Output the [X, Y] coordinate of the center of the cell containing the given text.  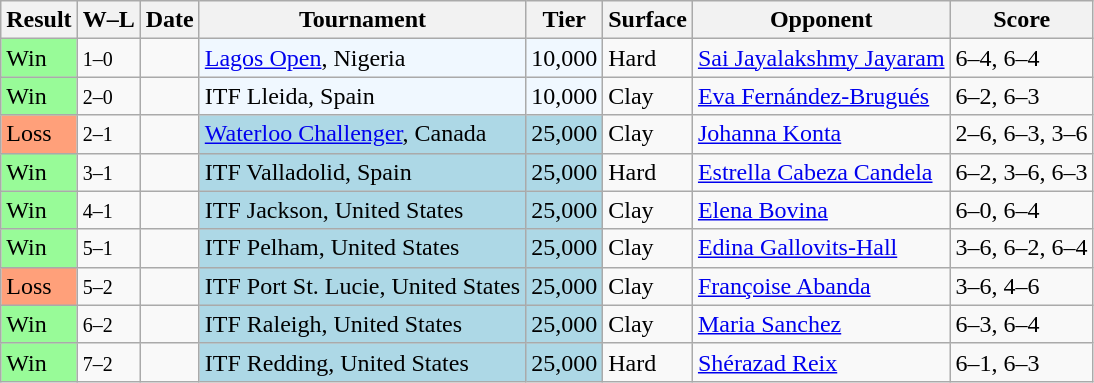
6–0, 6–4 [1022, 210]
Françoise Abanda [821, 286]
Estrella Cabeza Candela [821, 172]
ITF Pelham, United States [362, 248]
ITF Jackson, United States [362, 210]
2–1 [108, 134]
Waterloo Challenger, Canada [362, 134]
6–4, 6–4 [1022, 58]
Tournament [362, 20]
Eva Fernández-Brugués [821, 96]
5–1 [108, 248]
Date [170, 20]
ITF Valladolid, Spain [362, 172]
6–2, 6–3 [1022, 96]
2–0 [108, 96]
ITF Redding, United States [362, 362]
Johanna Konta [821, 134]
Sai Jayalakshmy Jayaram [821, 58]
1–0 [108, 58]
6–3, 6–4 [1022, 324]
Maria Sanchez [821, 324]
Result [39, 20]
6–2, 3–6, 6–3 [1022, 172]
3–1 [108, 172]
6–1, 6–3 [1022, 362]
W–L [108, 20]
Opponent [821, 20]
Lagos Open, Nigeria [362, 58]
3–6, 4–6 [1022, 286]
3–6, 6–2, 6–4 [1022, 248]
Edina Gallovits-Hall [821, 248]
ITF Port St. Lucie, United States [362, 286]
ITF Lleida, Spain [362, 96]
ITF Raleigh, United States [362, 324]
6–2 [108, 324]
Surface [648, 20]
Shérazad Reix [821, 362]
7–2 [108, 362]
Elena Bovina [821, 210]
Score [1022, 20]
5–2 [108, 286]
2–6, 6–3, 3–6 [1022, 134]
Tier [564, 20]
4–1 [108, 210]
